Return (X, Y) of the center of cell containing provided text 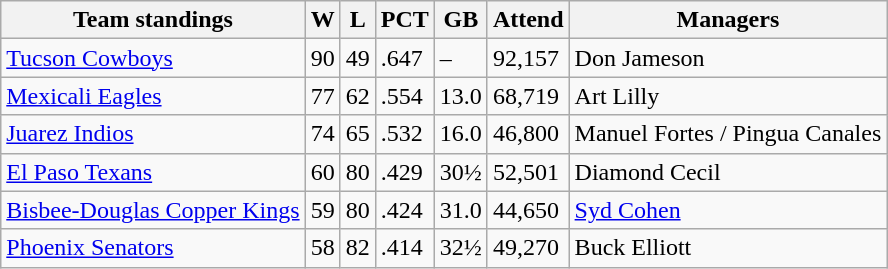
74 (322, 134)
Don Jameson (728, 58)
68,719 (528, 96)
.424 (404, 210)
49 (358, 58)
Juarez Indios (153, 134)
Attend (528, 20)
Art Lilly (728, 96)
W (322, 20)
El Paso Texans (153, 172)
90 (322, 58)
Manuel Fortes / Pingua Canales (728, 134)
58 (322, 248)
Bisbee-Douglas Copper Kings (153, 210)
82 (358, 248)
46,800 (528, 134)
62 (358, 96)
92,157 (528, 58)
13.0 (460, 96)
49,270 (528, 248)
GB (460, 20)
31.0 (460, 210)
L (358, 20)
Tucson Cowboys (153, 58)
Mexicali Eagles (153, 96)
.414 (404, 248)
16.0 (460, 134)
30½ (460, 172)
77 (322, 96)
Team standings (153, 20)
32½ (460, 248)
– (460, 58)
Diamond Cecil (728, 172)
59 (322, 210)
.532 (404, 134)
52,501 (528, 172)
.429 (404, 172)
65 (358, 134)
.554 (404, 96)
44,650 (528, 210)
Buck Elliott (728, 248)
60 (322, 172)
.647 (404, 58)
Syd Cohen (728, 210)
Phoenix Senators (153, 248)
PCT (404, 20)
Managers (728, 20)
